From the cell containing the given text, extract its center point as (x, y) coordinate. 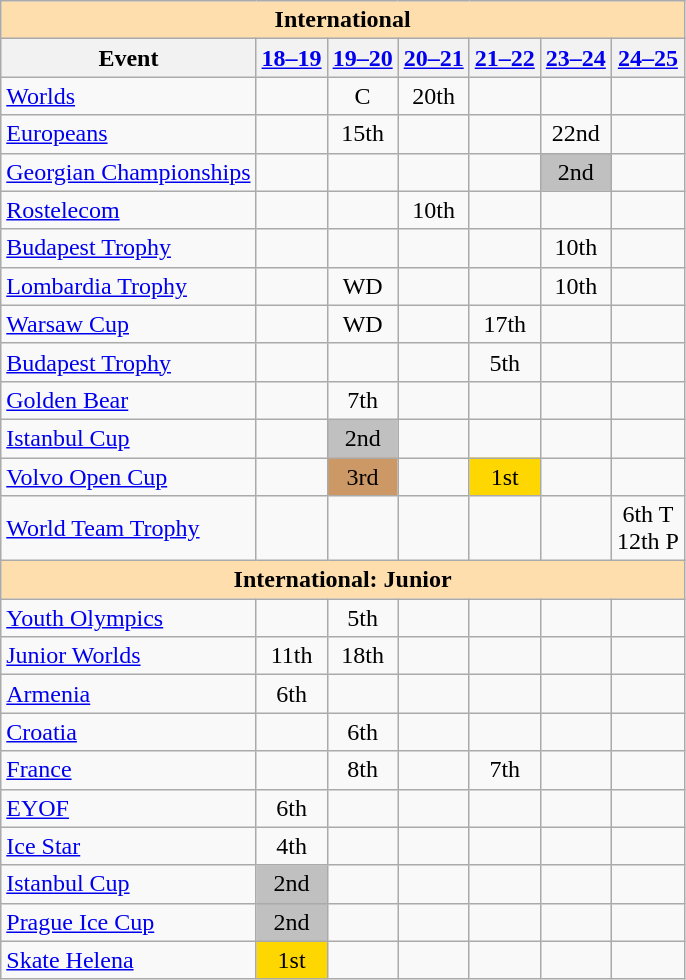
18–19 (292, 58)
Europeans (128, 134)
24–25 (648, 58)
4th (292, 846)
8th (362, 770)
Warsaw Cup (128, 324)
20–21 (434, 58)
Worlds (128, 96)
21–22 (504, 58)
International: Junior (343, 580)
Georgian Championships (128, 172)
3rd (362, 477)
6th T 12th P (648, 528)
Ice Star (128, 846)
Volvo Open Cup (128, 477)
15th (362, 134)
Junior Worlds (128, 656)
Prague Ice Cup (128, 922)
Lombardia Trophy (128, 286)
EYOF (128, 808)
17th (504, 324)
Croatia (128, 732)
Armenia (128, 694)
23–24 (576, 58)
Golden Bear (128, 400)
World Team Trophy (128, 528)
Youth Olympics (128, 618)
France (128, 770)
Skate Helena (128, 960)
Rostelecom (128, 210)
International (343, 20)
19–20 (362, 58)
18th (362, 656)
20th (434, 96)
22nd (576, 134)
Event (128, 58)
C (362, 96)
11th (292, 656)
